Capture the cell that displays the provided text and extract its (x, y) central coordinate. 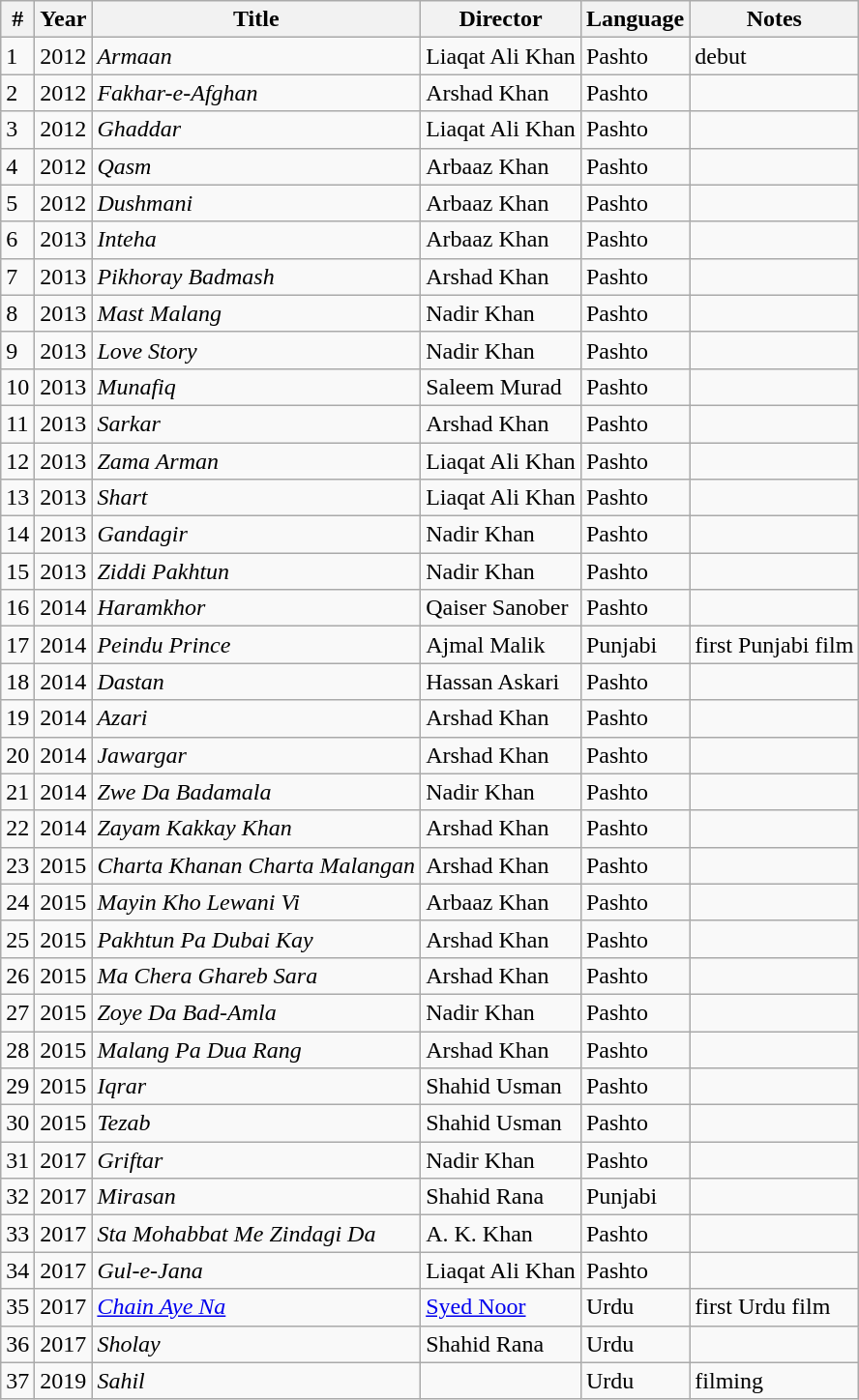
36 (17, 1344)
Love Story (256, 350)
Ajmal Malik (501, 645)
Azari (256, 718)
filming (774, 1381)
33 (17, 1234)
31 (17, 1160)
2019 (64, 1381)
28 (17, 1049)
Zwe Da Badamala (256, 792)
27 (17, 1012)
Hassan Askari (501, 682)
12 (17, 461)
26 (17, 976)
13 (17, 498)
30 (17, 1123)
Pikhoray Badmash (256, 277)
Jawargar (256, 755)
Gul-e-Jana (256, 1270)
Dastan (256, 682)
Malang Pa Dua Rang (256, 1049)
# (17, 19)
9 (17, 350)
4 (17, 166)
Zama Arman (256, 461)
A. K. Khan (501, 1234)
Notes (774, 19)
first Punjabi film (774, 645)
first Urdu film (774, 1307)
22 (17, 829)
Gandagir (256, 535)
6 (17, 240)
37 (17, 1381)
15 (17, 571)
Zayam Kakkay Khan (256, 829)
23 (17, 865)
Dushmani (256, 203)
Sta Mohabbat Me Zindagi Da (256, 1234)
1 (17, 56)
Shart (256, 498)
Iqrar (256, 1087)
Pakhtun Pa Dubai Kay (256, 939)
Title (256, 19)
Ma Chera Ghareb Sara (256, 976)
17 (17, 645)
Sarkar (256, 423)
Mast Malang (256, 313)
5 (17, 203)
32 (17, 1197)
Mayin Kho Lewani Vi (256, 902)
Griftar (256, 1160)
11 (17, 423)
20 (17, 755)
Tezab (256, 1123)
18 (17, 682)
21 (17, 792)
Sahil (256, 1381)
debut (774, 56)
Mirasan (256, 1197)
Ghaddar (256, 130)
7 (17, 277)
34 (17, 1270)
Charta Khanan Charta Malangan (256, 865)
Saleem Murad (501, 387)
Haramkhor (256, 608)
Qaiser Sanober (501, 608)
29 (17, 1087)
Ziddi Pakhtun (256, 571)
Chain Aye Na (256, 1307)
24 (17, 902)
Year (64, 19)
Munafiq (256, 387)
19 (17, 718)
Inteha (256, 240)
3 (17, 130)
10 (17, 387)
Syed Noor (501, 1307)
Peindu Prince (256, 645)
14 (17, 535)
Qasm (256, 166)
Director (501, 19)
Zoye Da Bad-Amla (256, 1012)
2 (17, 93)
25 (17, 939)
Language (635, 19)
Sholay (256, 1344)
Armaan (256, 56)
16 (17, 608)
Fakhar-e-Afghan (256, 93)
8 (17, 313)
35 (17, 1307)
